Extract the [X, Y] coordinate from the center of the cell holding the provided text.  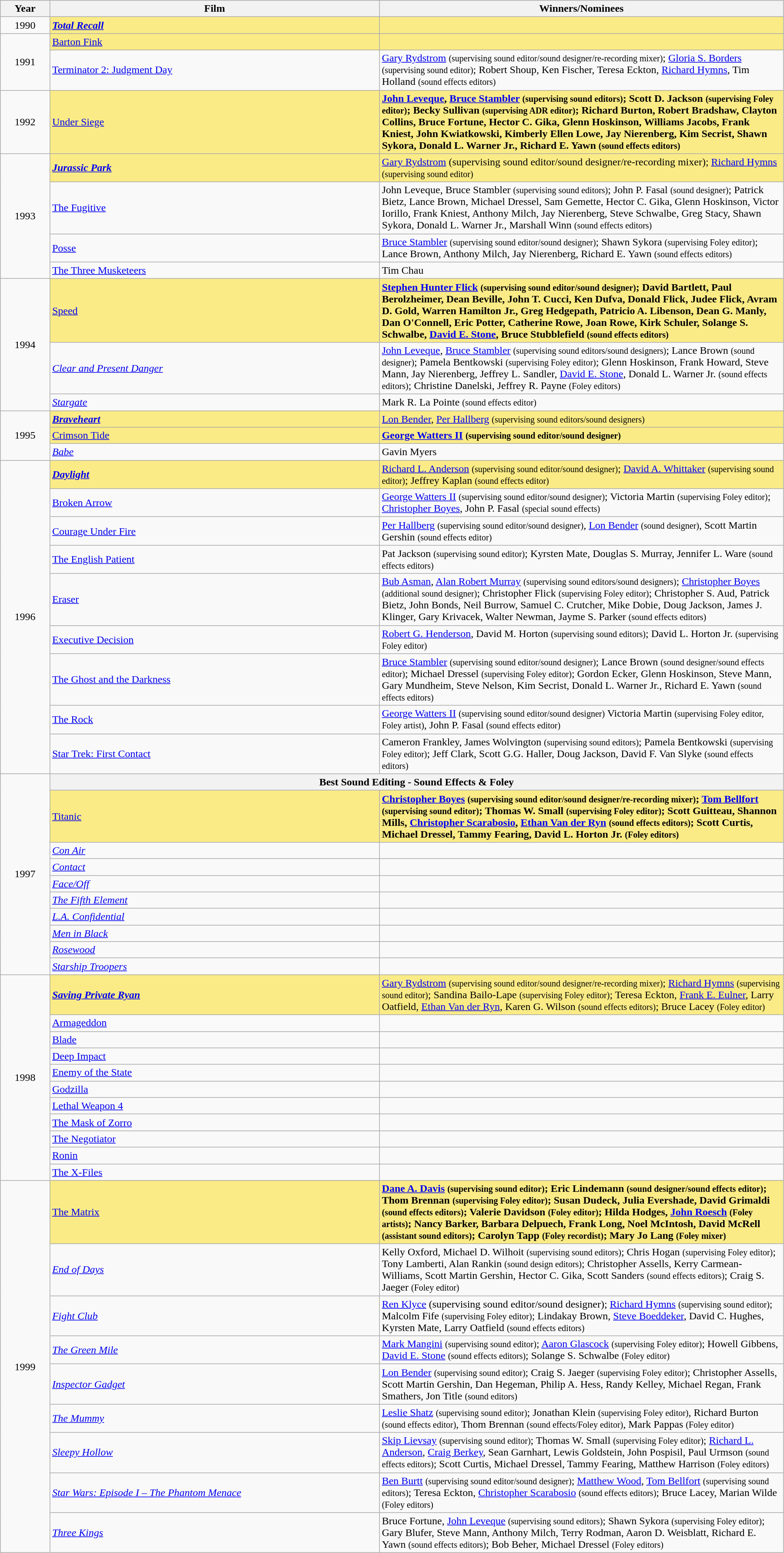
Speed [214, 310]
Gary Rydstrom (supervising sound editor/sound designer/re-recording mixer); Richard Hymns (supervising sound editor) [581, 168]
L.A. Confidential [214, 917]
Saving Private Ryan [214, 995]
The Mummy [214, 1419]
1990 [25, 25]
Per Hallberg (supervising sound editor/sound designer), Lon Bender (sound designer), Scott Martin Gershin (sound effects editor) [581, 531]
The Matrix [214, 1212]
Enemy of the State [214, 1073]
The X-Files [214, 1172]
The Fugitive [214, 208]
1998 [25, 1077]
The Ghost and the Darkness [214, 680]
Inspector Gadget [214, 1384]
1997 [25, 874]
Year [25, 9]
End of Days [214, 1270]
Barton Fink [214, 42]
Posse [214, 248]
Stargate [214, 402]
Star Wars: Episode I – The Phantom Menace [214, 1493]
Eraser [214, 600]
The Mask of Zorro [214, 1122]
The Rock [214, 720]
The Green Mile [214, 1350]
Star Trek: First Contact [214, 754]
Winners/Nominees [581, 9]
Film [214, 9]
Godzilla [214, 1089]
Jurassic Park [214, 168]
Face/Off [214, 884]
Courage Under Fire [214, 531]
Fight Club [214, 1316]
Three Kings [214, 1533]
Contact [214, 867]
The English Patient [214, 560]
George Watters II (supervising sound editor/sound designer) [581, 436]
Mark R. La Pointe (sound effects editor) [581, 402]
Con Air [214, 850]
Gavin Myers [581, 452]
1999 [25, 1367]
Robert G. Henderson, David M. Horton (supervising sound editors); David L. Horton Jr. (supervising Foley editor) [581, 640]
Sleepy Hollow [214, 1452]
Titanic [214, 816]
Braveheart [214, 419]
Executive Decision [214, 640]
1994 [25, 345]
Babe [214, 452]
Ronin [214, 1155]
1992 [25, 122]
Broken Arrow [214, 503]
1996 [25, 617]
Crimson Tide [214, 436]
Daylight [214, 474]
The Negotiator [214, 1139]
Clear and Present Danger [214, 368]
1995 [25, 436]
Armageddon [214, 1023]
Pat Jackson (supervising sound editor); Kyrsten Mate, Douglas S. Murray, Jennifer L. Ware (sound effects editors) [581, 560]
1991 [25, 62]
Total Recall [214, 25]
Richard L. Anderson (supervising sound editor/sound designer); David A. Whittaker (supervising sound editor); Jeffrey Kaplan (sound effects editor) [581, 474]
The Three Musketeers [214, 270]
Tim Chau [581, 270]
Men in Black [214, 933]
Under Siege [214, 122]
Blade [214, 1040]
The Fifth Element [214, 900]
Deep Impact [214, 1056]
Rosewood [214, 950]
1993 [25, 216]
Lethal Weapon 4 [214, 1106]
Starship Troopers [214, 966]
Lon Bender, Per Hallberg (supervising sound editors/sound designers) [581, 419]
Best Sound Editing - Sound Effects & Foley [416, 782]
Terminator 2: Judgment Day [214, 70]
